Output the (x, y) coordinate of the center of the cell containing the given text.  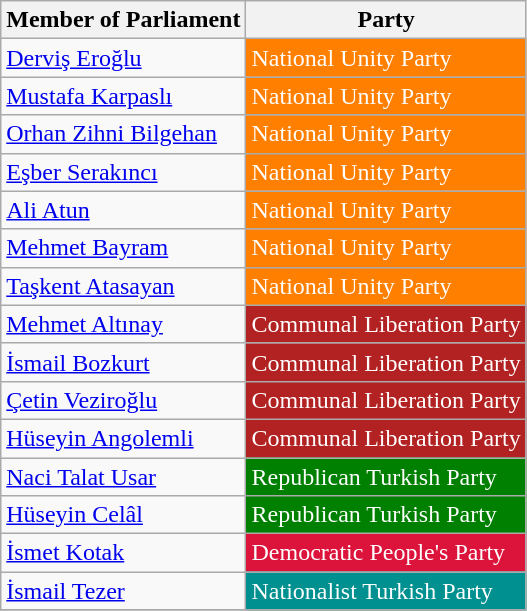
Nationalist Turkish Party (386, 591)
İsmet Kotak (124, 553)
Taşkent Atasayan (124, 286)
Ali Atun (124, 210)
Derviş Eroğlu (124, 58)
Party (386, 20)
Democratic People's Party (386, 553)
Naci Talat Usar (124, 477)
Eşber Serakıncı (124, 172)
Mehmet Bayram (124, 248)
Hüseyin Angolemli (124, 438)
Hüseyin Celâl (124, 515)
İsmail Bozkurt (124, 362)
Çetin Veziroğlu (124, 400)
Member of Parliament (124, 20)
İsmail Tezer (124, 591)
Orhan Zihni Bilgehan (124, 134)
Mehmet Altınay (124, 324)
Mustafa Karpaslı (124, 96)
